Identify which cell holds the provided text, then report its (x, y) central coordinate. 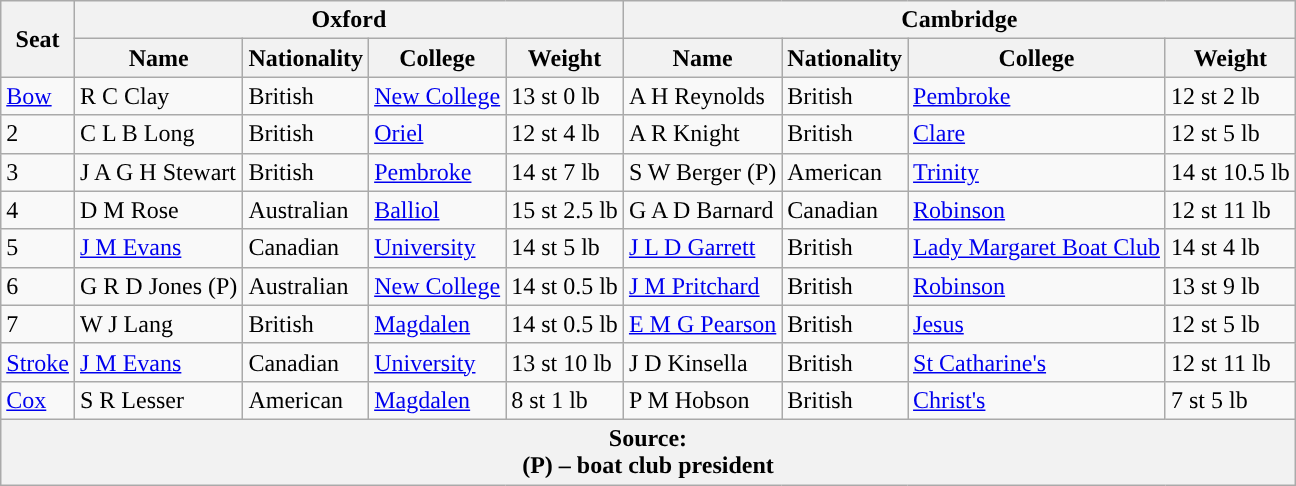
C L B Long (158, 134)
Seat (38, 39)
5 (38, 248)
13 st 10 lb (565, 362)
Oriel (438, 134)
P M Hobson (702, 400)
D M Rose (158, 210)
Jesus (1037, 324)
14 st 10.5 lb (1230, 172)
Christ's (1037, 400)
A R Knight (702, 134)
S W Berger (P) (702, 172)
6 (38, 286)
13 st 9 lb (1230, 286)
3 (38, 172)
15 st 2.5 lb (565, 210)
G A D Barnard (702, 210)
2 (38, 134)
Clare (1037, 134)
J A G H Stewart (158, 172)
R C Clay (158, 96)
J D Kinsella (702, 362)
Bow (38, 96)
Trinity (1037, 172)
12 st 2 lb (1230, 96)
8 st 1 lb (565, 400)
Cambridge (959, 20)
Oxford (348, 20)
J L D Garrett (702, 248)
7 st 5 lb (1230, 400)
G R D Jones (P) (158, 286)
A H Reynolds (702, 96)
14 st 7 lb (565, 172)
14 st 5 lb (565, 248)
Stroke (38, 362)
J M Pritchard (702, 286)
Balliol (438, 210)
14 st 4 lb (1230, 248)
4 (38, 210)
E M G Pearson (702, 324)
W J Lang (158, 324)
12 st 4 lb (565, 134)
7 (38, 324)
Source:(P) – boat club president (648, 452)
S R Lesser (158, 400)
St Catharine's (1037, 362)
13 st 0 lb (565, 96)
Lady Margaret Boat Club (1037, 248)
Cox (38, 400)
